Capture the cell that displays the provided text and extract its (X, Y) central coordinate. 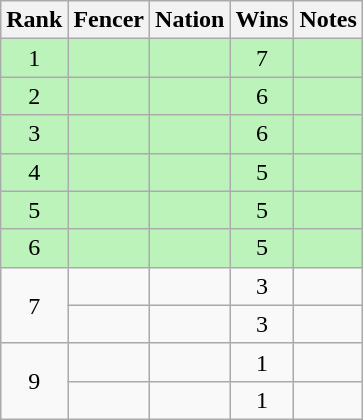
Notes (328, 20)
Rank (34, 20)
Nation (190, 20)
Wins (262, 20)
Fencer (109, 20)
4 (34, 172)
9 (34, 381)
2 (34, 96)
